Pinpoint the cell where the given text exists, returning its (x, y) midpoint coordinate. 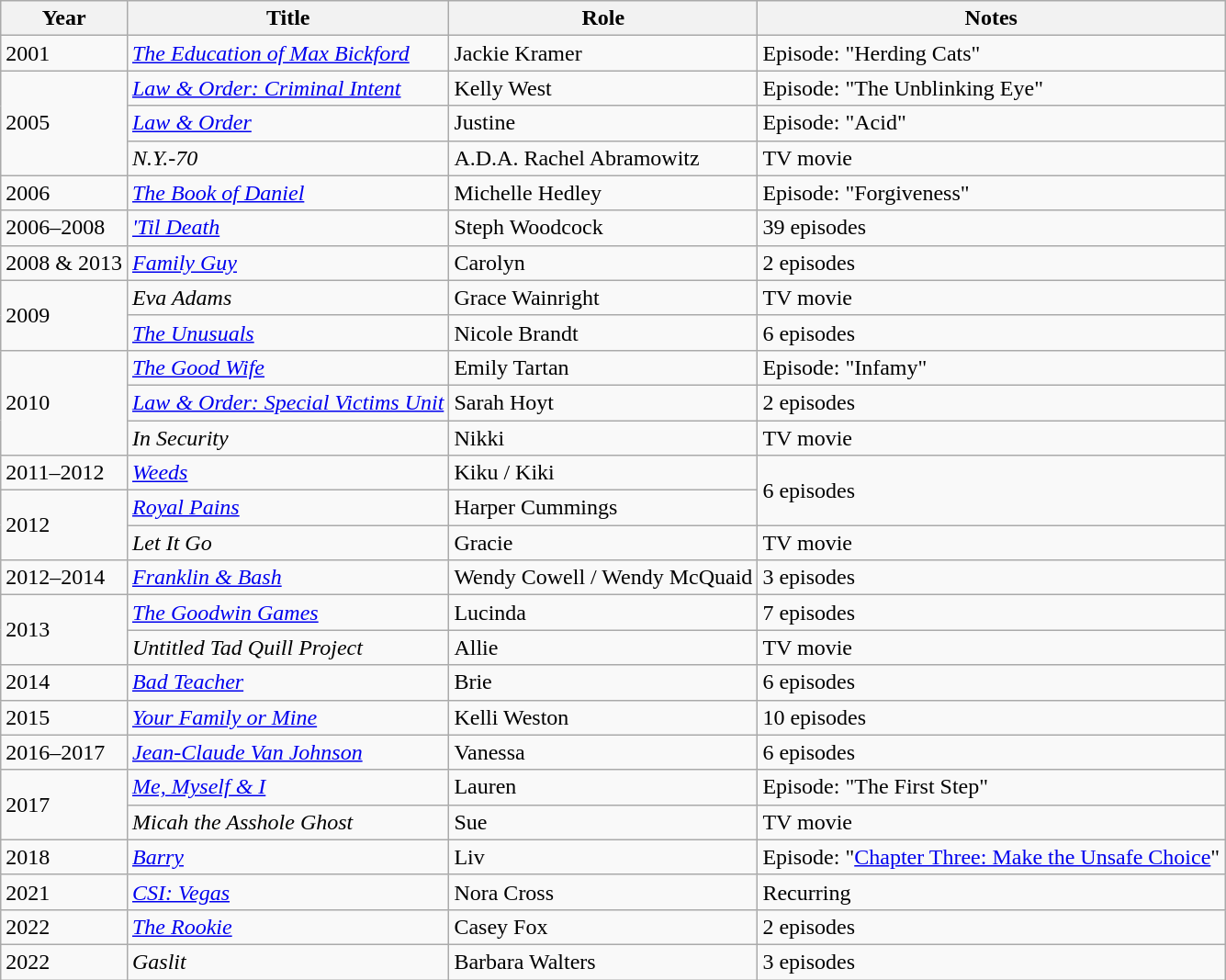
Untitled Tad Quill Project (287, 648)
Title (287, 18)
Nicole Brandt (603, 332)
Eva Adams (287, 298)
Recurring (992, 892)
Allie (603, 648)
Emily Tartan (603, 367)
39 episodes (992, 228)
The Education of Max Bickford (287, 53)
2012 (64, 525)
Notes (992, 18)
In Security (287, 438)
2010 (64, 402)
Your Family or Mine (287, 717)
Law & Order: Special Victims Unit (287, 402)
2006–2008 (64, 228)
Grace Wainright (603, 298)
Law & Order: Criminal Intent (287, 88)
Vanessa (603, 752)
Harper Cummings (603, 508)
Nora Cross (603, 892)
Episode: "Acid" (992, 123)
Role (603, 18)
Gaslit (287, 962)
2001 (64, 53)
7 episodes (992, 613)
Carolyn (603, 263)
Sue (603, 822)
Barry (287, 857)
Michelle Hedley (603, 193)
2013 (64, 630)
Kiku / Kiki (603, 473)
N.Y.-70 (287, 158)
Lauren (603, 787)
The Rookie (287, 927)
Lucinda (603, 613)
10 episodes (992, 717)
Me, Myself & I (287, 787)
2012–2014 (64, 578)
Episode: "The First Step" (992, 787)
Weeds (287, 473)
Franklin & Bash (287, 578)
Episode: "Chapter Three: Make the Unsafe Choice" (992, 857)
Kelli Weston (603, 717)
Let It Go (287, 543)
The Book of Daniel (287, 193)
2005 (64, 123)
2009 (64, 315)
Casey Fox (603, 927)
Law & Order (287, 123)
Steph Woodcock (603, 228)
Micah the Asshole Ghost (287, 822)
2014 (64, 682)
Liv (603, 857)
Nikki (603, 438)
Episode: "Herding Cats" (992, 53)
Family Guy (287, 263)
2018 (64, 857)
Barbara Walters (603, 962)
Brie (603, 682)
Bad Teacher (287, 682)
Episode: "The Unblinking Eye" (992, 88)
2016–2017 (64, 752)
2006 (64, 193)
Kelly West (603, 88)
Gracie (603, 543)
2017 (64, 805)
Royal Pains (287, 508)
'Til Death (287, 228)
Episode: "Infamy" (992, 367)
Episode: "Forgiveness" (992, 193)
The Good Wife (287, 367)
2008 & 2013 (64, 263)
Sarah Hoyt (603, 402)
The Unusuals (287, 332)
2021 (64, 892)
CSI: Vegas (287, 892)
A.D.A. Rachel Abramowitz (603, 158)
Year (64, 18)
Jean-Claude Van Johnson (287, 752)
2011–2012 (64, 473)
Jackie Kramer (603, 53)
Justine (603, 123)
Wendy Cowell / Wendy McQuaid (603, 578)
2015 (64, 717)
The Goodwin Games (287, 613)
